Detect which cell encompasses the target text, then output its [x, y] center coordinate. 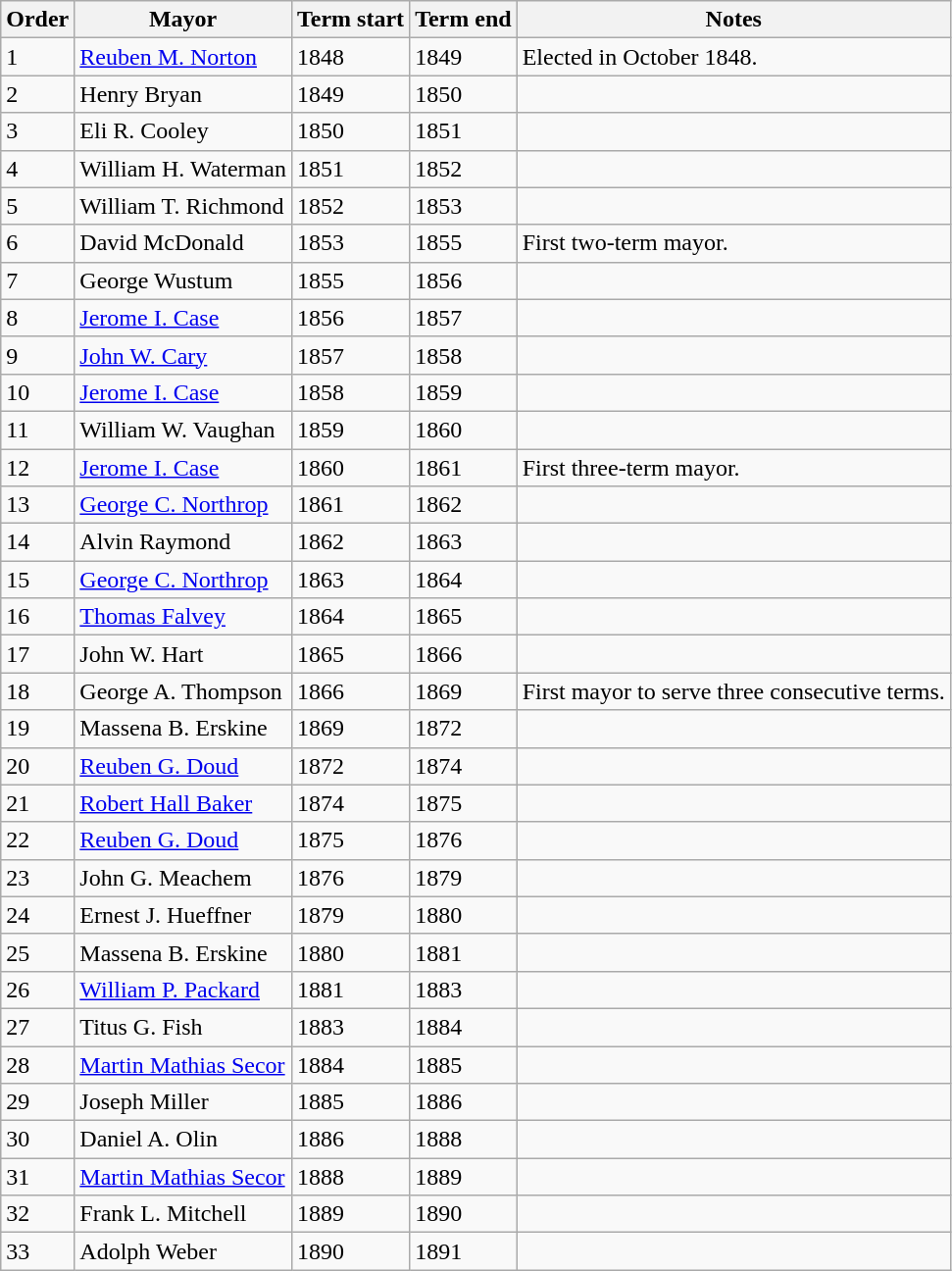
Robert Hall Baker [183, 803]
First mayor to serve three consecutive terms. [733, 691]
1848 [350, 57]
Eli R. Cooley [183, 131]
Alvin Raymond [183, 542]
10 [37, 392]
John W. Hart [183, 654]
Titus G. Fish [183, 1027]
6 [37, 243]
First two-term mayor. [733, 243]
William T. Richmond [183, 206]
Mayor [183, 20]
David McDonald [183, 243]
16 [37, 617]
Daniel A. Olin [183, 1140]
Ernest J. Hueffner [183, 915]
William P. Packard [183, 990]
21 [37, 803]
14 [37, 542]
William W. Vaughan [183, 430]
15 [37, 580]
John W. Cary [183, 355]
26 [37, 990]
7 [37, 280]
13 [37, 505]
Order [37, 20]
Thomas Falvey [183, 617]
17 [37, 654]
28 [37, 1064]
9 [37, 355]
12 [37, 468]
24 [37, 915]
Term start [350, 20]
23 [37, 878]
32 [37, 1214]
3 [37, 131]
First three-term mayor. [733, 468]
1 [37, 57]
11 [37, 430]
30 [37, 1140]
27 [37, 1027]
18 [37, 691]
Notes [733, 20]
20 [37, 766]
Henry Bryan [183, 94]
29 [37, 1102]
Term end [464, 20]
33 [37, 1251]
John G. Meachem [183, 878]
Joseph Miller [183, 1102]
19 [37, 729]
1891 [464, 1251]
2 [37, 94]
Frank L. Mitchell [183, 1214]
25 [37, 952]
Adolph Weber [183, 1251]
Elected in October 1848. [733, 57]
William H. Waterman [183, 169]
George Wustum [183, 280]
22 [37, 840]
Reuben M. Norton [183, 57]
31 [37, 1177]
4 [37, 169]
5 [37, 206]
8 [37, 318]
George A. Thompson [183, 691]
